From the cell containing the given text, extract its center point as (x, y) coordinate. 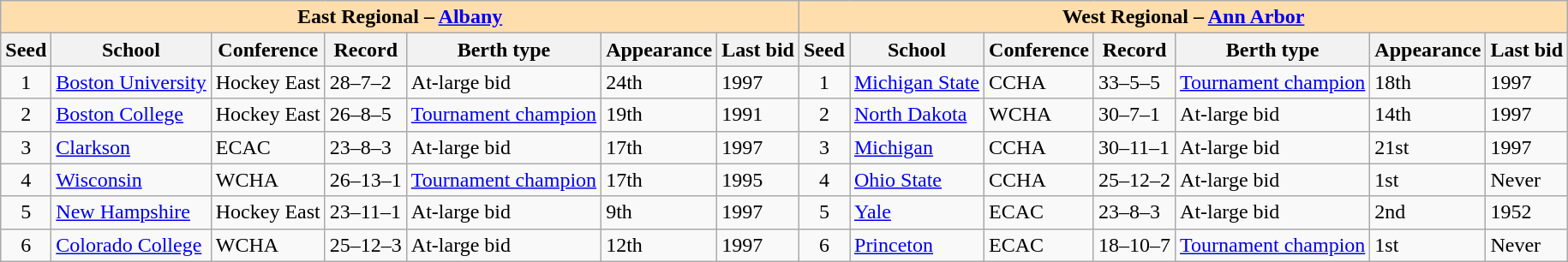
1952 (1527, 212)
Clarkson (131, 147)
Wisconsin (131, 180)
30–11–1 (1134, 147)
9th (660, 212)
18th (1427, 82)
Michigan State (917, 82)
14th (1427, 115)
18–10–7 (1134, 245)
East Regional – Albany (400, 17)
New Hampshire (131, 212)
Michigan (917, 147)
28–7–2 (365, 82)
Colorado College (131, 245)
Princeton (917, 245)
33–5–5 (1134, 82)
23–11–1 (365, 212)
2nd (1427, 212)
1991 (758, 115)
12th (660, 245)
25–12–3 (365, 245)
Boston University (131, 82)
Ohio State (917, 180)
1995 (758, 180)
30–7–1 (1134, 115)
Yale (917, 212)
25–12–2 (1134, 180)
Boston College (131, 115)
North Dakota (917, 115)
26–8–5 (365, 115)
24th (660, 82)
21st (1427, 147)
26–13–1 (365, 180)
19th (660, 115)
West Regional – Ann Arbor (1182, 17)
